Identify which cell holds the provided text, then report its (X, Y) central coordinate. 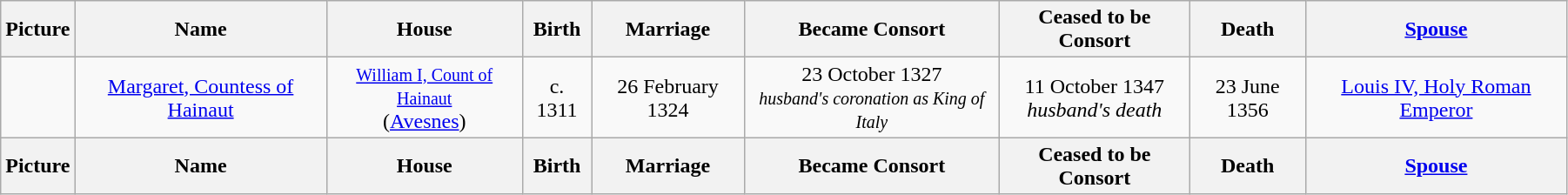
11 October 1347husband's death (1095, 97)
26 February 1324 (668, 97)
Margaret, Countess of Hainaut (200, 97)
23 June 1356 (1248, 97)
23 October 1327husband's coronation as King of Italy (872, 97)
Louis IV, Holy Roman Emperor (1436, 97)
William I, Count of Hainaut(Avesnes) (425, 97)
c. 1311 (557, 97)
